Provide the (X, Y) coordinate of the cell's center where the given text is located.  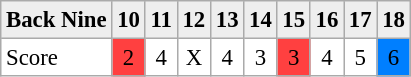
5 (360, 57)
18 (394, 20)
12 (194, 20)
17 (360, 20)
13 (226, 20)
16 (326, 20)
Score (56, 57)
15 (294, 20)
14 (260, 20)
X (194, 57)
2 (128, 57)
6 (394, 57)
Back Nine (56, 20)
10 (128, 20)
11 (161, 20)
